Determine the (x, y) coordinate at the center of the cell enclosing the given text.  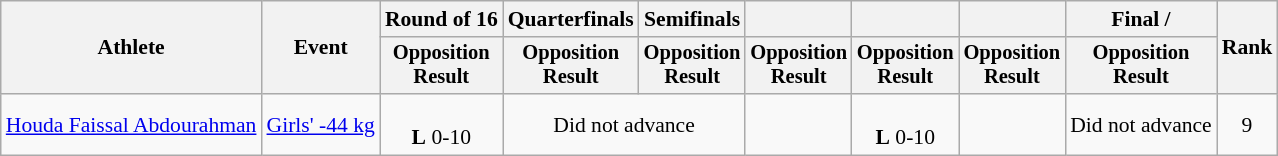
Houda Faissal Abdourahman (132, 124)
Final / (1141, 19)
9 (1248, 124)
Event (320, 48)
Quarterfinals (571, 19)
Athlete (132, 48)
Semifinals (692, 19)
Round of 16 (442, 19)
Girls' -44 kg (320, 124)
Rank (1248, 48)
